Identify which cell holds the provided text, then report its [X, Y] central coordinate. 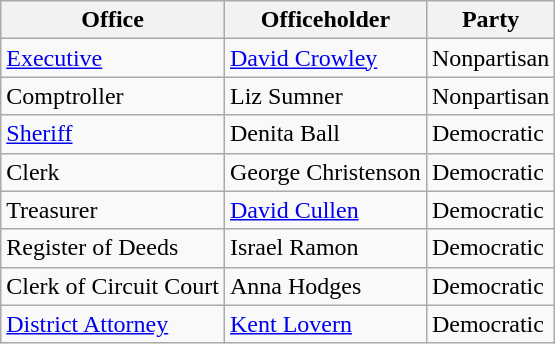
Liz Sumner [325, 96]
Officeholder [325, 20]
District Attorney [113, 324]
Comptroller [113, 96]
George Christenson [325, 172]
Treasurer [113, 210]
David Crowley [325, 58]
Kent Lovern [325, 324]
Party [490, 20]
Clerk [113, 172]
Clerk of Circuit Court [113, 286]
Anna Hodges [325, 286]
David Cullen [325, 210]
Office [113, 20]
Sheriff [113, 134]
Register of Deeds [113, 248]
Executive [113, 58]
Israel Ramon [325, 248]
Denita Ball [325, 134]
